Extract the [X, Y] coordinate from the center of the cell holding the provided text.  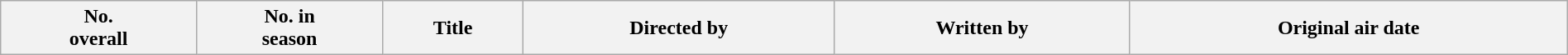
No. inseason [289, 28]
Title [453, 28]
Original air date [1348, 28]
Directed by [678, 28]
Written by [982, 28]
No.overall [99, 28]
